Detect which cell encompasses the target text, then output its (X, Y) center coordinate. 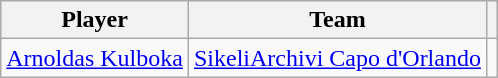
Player (95, 20)
SikeliArchivi Capo d'Orlando (337, 58)
Team (337, 20)
Arnoldas Kulboka (95, 58)
